Scan for the cell matching the given text and deliver its [x, y] coordinate at center. 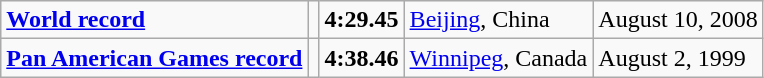
World record [154, 20]
Pan American Games record [154, 58]
August 10, 2008 [678, 20]
Beijing, China [498, 20]
4:38.46 [362, 58]
August 2, 1999 [678, 58]
4:29.45 [362, 20]
Winnipeg, Canada [498, 58]
